From the cell containing the given text, extract its center point as [X, Y] coordinate. 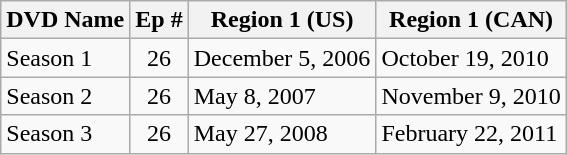
Region 1 (US) [282, 20]
Season 1 [66, 58]
Season 3 [66, 134]
November 9, 2010 [471, 96]
October 19, 2010 [471, 58]
Season 2 [66, 96]
May 27, 2008 [282, 134]
Ep # [159, 20]
Region 1 (CAN) [471, 20]
May 8, 2007 [282, 96]
February 22, 2011 [471, 134]
December 5, 2006 [282, 58]
DVD Name [66, 20]
